Find where the given text appears and provide that cell's center as (X, Y) coordinate. 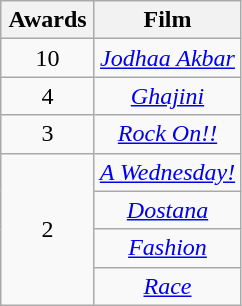
10 (48, 58)
A Wednesday! (167, 172)
2 (48, 229)
Film (167, 20)
Dostana (167, 210)
4 (48, 96)
Jodhaa Akbar (167, 58)
Ghajini (167, 96)
Rock On!! (167, 134)
Fashion (167, 248)
Race (167, 286)
Awards (48, 20)
3 (48, 134)
